Determine the (X, Y) coordinate at the center of the cell enclosing the given text.  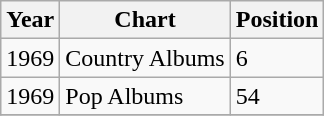
Position (277, 20)
54 (277, 96)
Year (30, 20)
Chart (145, 20)
Pop Albums (145, 96)
Country Albums (145, 58)
6 (277, 58)
